From the cell containing the given text, extract its center point as (X, Y) coordinate. 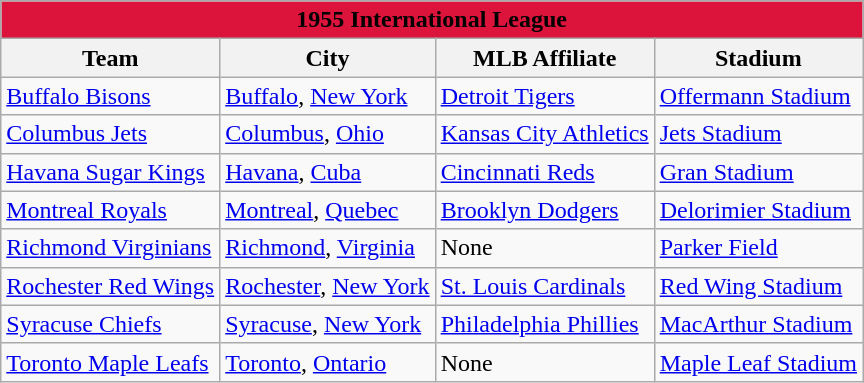
Havana Sugar Kings (110, 172)
Toronto Maple Leafs (110, 362)
St. Louis Cardinals (544, 286)
Columbus Jets (110, 134)
Richmond Virginians (110, 248)
Montreal Royals (110, 210)
City (328, 58)
Gran Stadium (758, 172)
Delorimier Stadium (758, 210)
Team (110, 58)
Cincinnati Reds (544, 172)
Detroit Tigers (544, 96)
Syracuse Chiefs (110, 324)
1955 International League (432, 20)
Stadium (758, 58)
Rochester, New York (328, 286)
Havana, Cuba (328, 172)
Buffalo, New York (328, 96)
Kansas City Athletics (544, 134)
Brooklyn Dodgers (544, 210)
Parker Field (758, 248)
Columbus, Ohio (328, 134)
Red Wing Stadium (758, 286)
Maple Leaf Stadium (758, 362)
Jets Stadium (758, 134)
Offermann Stadium (758, 96)
Toronto, Ontario (328, 362)
Philadelphia Phillies (544, 324)
Buffalo Bisons (110, 96)
Richmond, Virginia (328, 248)
MacArthur Stadium (758, 324)
Syracuse, New York (328, 324)
Montreal, Quebec (328, 210)
MLB Affiliate (544, 58)
Rochester Red Wings (110, 286)
